Find where the given text appears and provide that cell's center as (x, y) coordinate. 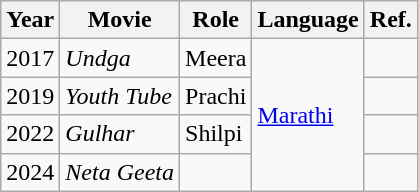
Neta Geeta (120, 172)
2019 (30, 96)
Gulhar (120, 134)
Meera (216, 58)
Shilpi (216, 134)
Prachi (216, 96)
2022 (30, 134)
Marathi (308, 115)
Ref. (390, 20)
2024 (30, 172)
Year (30, 20)
Role (216, 20)
2017 (30, 58)
Language (308, 20)
Undga (120, 58)
Movie (120, 20)
Youth Tube (120, 96)
